Scan for the cell matching the given text and deliver its (x, y) coordinate at center. 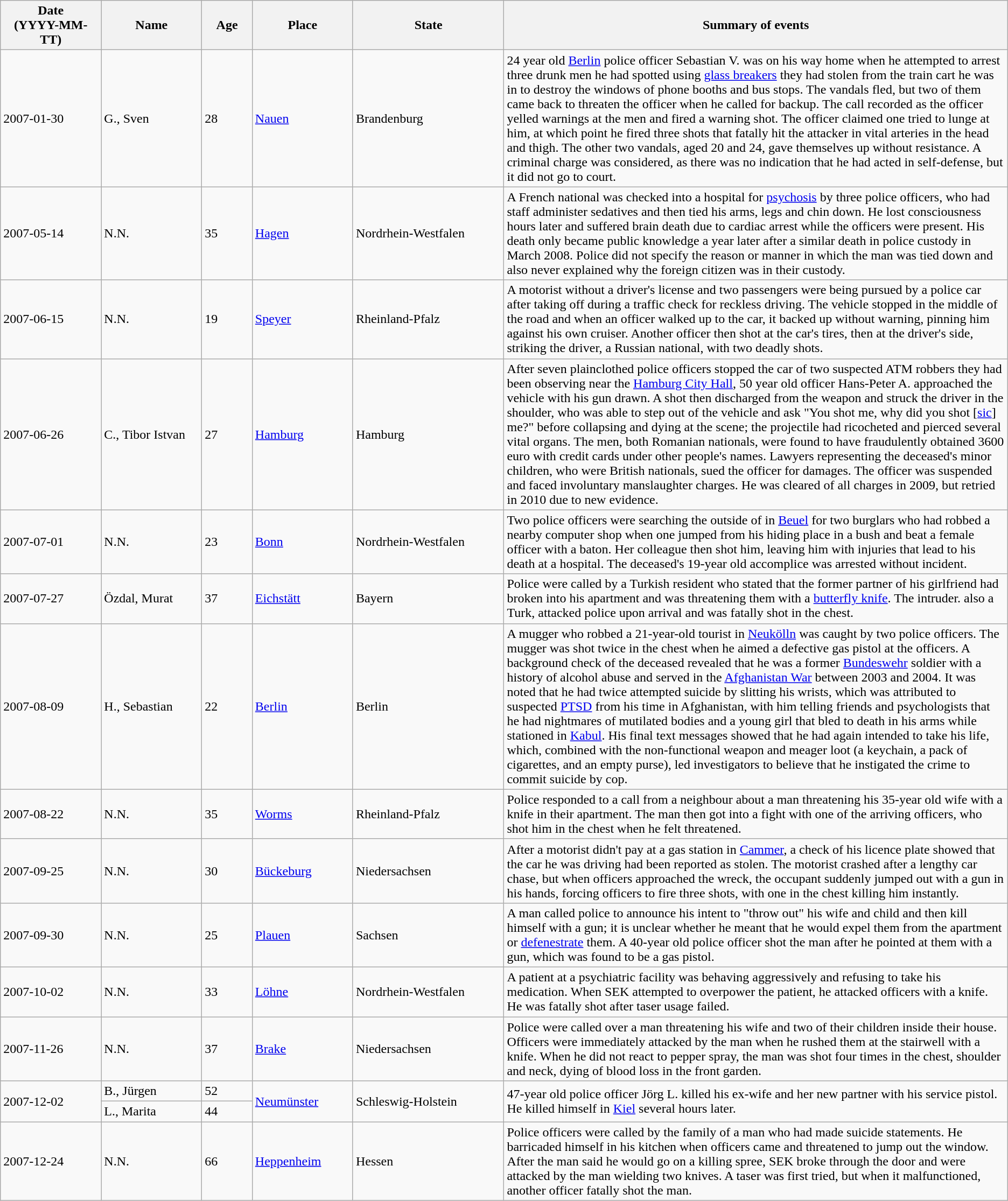
Date(YYYY-MM-TT) (51, 25)
2007-09-30 (51, 935)
Worms (303, 814)
47-year old police officer Jörg L. killed his ex-wife and her new partner with his service pistol. He killed himself in Kiel several hours later. (756, 1101)
Bückeburg (303, 871)
28 (227, 118)
Speyer (303, 319)
2007-12-02 (51, 1101)
2007-01-30 (51, 118)
66 (227, 1161)
30 (227, 871)
2007-12-24 (51, 1161)
Özdal, Murat (152, 599)
Löhne (303, 992)
2007-05-14 (51, 234)
44 (227, 1112)
Name (152, 25)
Heppenheim (303, 1161)
Bayern (429, 599)
Eichstätt (303, 599)
H., Sebastian (152, 706)
23 (227, 542)
Schleswig-Holstein (429, 1101)
19 (227, 319)
2007-08-09 (51, 706)
Place (303, 25)
2007-08-22 (51, 814)
2007-06-26 (51, 434)
Sachsen (429, 935)
Plauen (303, 935)
Brake (303, 1049)
2007-09-25 (51, 871)
Hagen (303, 234)
L., Marita (152, 1112)
G., Sven (152, 118)
Nauen (303, 118)
25 (227, 935)
Neumünster (303, 1101)
Hessen (429, 1161)
2007-07-01 (51, 542)
33 (227, 992)
Brandenburg (429, 118)
Summary of events (756, 25)
C., Tibor Istvan (152, 434)
2007-10-02 (51, 992)
22 (227, 706)
52 (227, 1091)
Age (227, 25)
2007-06-15 (51, 319)
Bonn (303, 542)
27 (227, 434)
B., Jürgen (152, 1091)
State (429, 25)
2007-11-26 (51, 1049)
2007-07-27 (51, 599)
